Detect which cell encompasses the target text, then output its (X, Y) center coordinate. 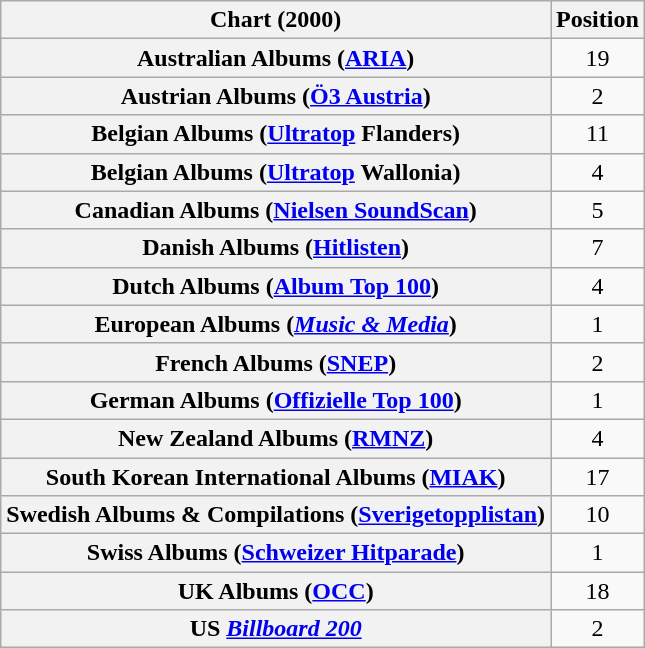
Position (598, 20)
11 (598, 134)
18 (598, 591)
Swiss Albums (Schweizer Hitparade) (276, 553)
German Albums (Offizielle Top 100) (276, 400)
Chart (2000) (276, 20)
French Albums (SNEP) (276, 362)
European Albums (Music & Media) (276, 324)
US Billboard 200 (276, 629)
Belgian Albums (Ultratop Flanders) (276, 134)
Austrian Albums (Ö3 Austria) (276, 96)
Belgian Albums (Ultratop Wallonia) (276, 172)
Swedish Albums & Compilations (Sverigetopplistan) (276, 515)
Australian Albums (ARIA) (276, 58)
7 (598, 248)
5 (598, 210)
New Zealand Albums (RMNZ) (276, 438)
South Korean International Albums (MIAK) (276, 477)
Dutch Albums (Album Top 100) (276, 286)
19 (598, 58)
Danish Albums (Hitlisten) (276, 248)
17 (598, 477)
UK Albums (OCC) (276, 591)
10 (598, 515)
Canadian Albums (Nielsen SoundScan) (276, 210)
